Detect which cell encompasses the target text, then output its [x, y] center coordinate. 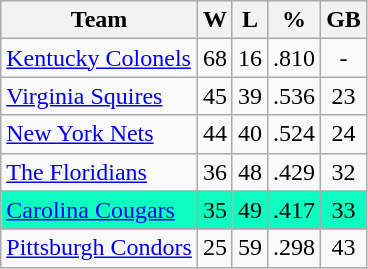
68 [214, 58]
43 [344, 248]
- [344, 58]
% [294, 20]
Kentucky Colonels [100, 58]
L [250, 20]
16 [250, 58]
Pittsburgh Condors [100, 248]
23 [344, 96]
GB [344, 20]
35 [214, 210]
40 [250, 134]
59 [250, 248]
45 [214, 96]
.810 [294, 58]
The Floridians [100, 172]
Virginia Squires [100, 96]
.298 [294, 248]
44 [214, 134]
32 [344, 172]
24 [344, 134]
33 [344, 210]
New York Nets [100, 134]
39 [250, 96]
.429 [294, 172]
Carolina Cougars [100, 210]
36 [214, 172]
48 [250, 172]
Team [100, 20]
49 [250, 210]
.417 [294, 210]
W [214, 20]
.536 [294, 96]
.524 [294, 134]
25 [214, 248]
